For the text-containing cell, return its midpoint in (x, y) coordinate format. 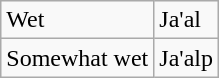
Wet (78, 20)
Ja'al (186, 20)
Ja'alp (186, 58)
Somewhat wet (78, 58)
